Locate the cell with the specified text and output its [X, Y] center coordinate. 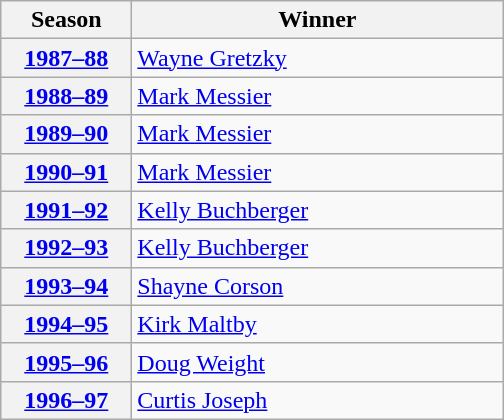
Wayne Gretzky [318, 58]
Winner [318, 20]
1996–97 [66, 400]
1990–91 [66, 172]
Season [66, 20]
Shayne Corson [318, 286]
1988–89 [66, 96]
Kirk Maltby [318, 324]
1992–93 [66, 248]
Doug Weight [318, 362]
1995–96 [66, 362]
1991–92 [66, 210]
Curtis Joseph [318, 400]
1987–88 [66, 58]
1993–94 [66, 286]
1989–90 [66, 134]
1994–95 [66, 324]
